Find where the given text appears and provide that cell's center as (X, Y) coordinate. 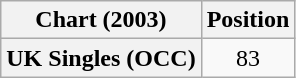
Chart (2003) (101, 20)
83 (248, 58)
Position (248, 20)
UK Singles (OCC) (101, 58)
